Extract the (X, Y) coordinate from the center of the cell holding the provided text.  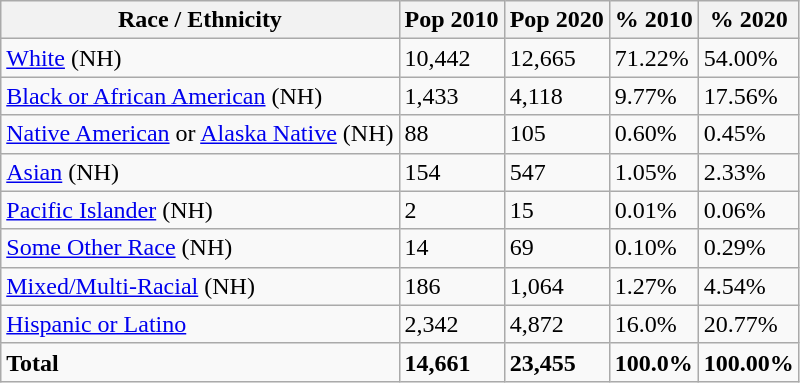
1,064 (556, 286)
% 2020 (748, 20)
71.22% (654, 58)
17.56% (748, 96)
88 (452, 134)
Mixed/Multi-Racial (NH) (200, 286)
1.27% (654, 286)
547 (556, 172)
2.33% (748, 172)
20.77% (748, 324)
White (NH) (200, 58)
Pacific Islander (NH) (200, 210)
% 2010 (654, 20)
12,665 (556, 58)
1.05% (654, 172)
0.60% (654, 134)
14 (452, 248)
Asian (NH) (200, 172)
154 (452, 172)
Native American or Alaska Native (NH) (200, 134)
105 (556, 134)
0.10% (654, 248)
15 (556, 210)
0.06% (748, 210)
69 (556, 248)
Some Other Race (NH) (200, 248)
14,661 (452, 362)
186 (452, 286)
100.00% (748, 362)
4,872 (556, 324)
2 (452, 210)
0.29% (748, 248)
Hispanic or Latino (200, 324)
9.77% (654, 96)
1,433 (452, 96)
2,342 (452, 324)
23,455 (556, 362)
Black or African American (NH) (200, 96)
4.54% (748, 286)
10,442 (452, 58)
Pop 2010 (452, 20)
16.0% (654, 324)
Total (200, 362)
Race / Ethnicity (200, 20)
Pop 2020 (556, 20)
0.01% (654, 210)
54.00% (748, 58)
4,118 (556, 96)
100.0% (654, 362)
0.45% (748, 134)
